Detect which cell encompasses the target text, then output its (x, y) center coordinate. 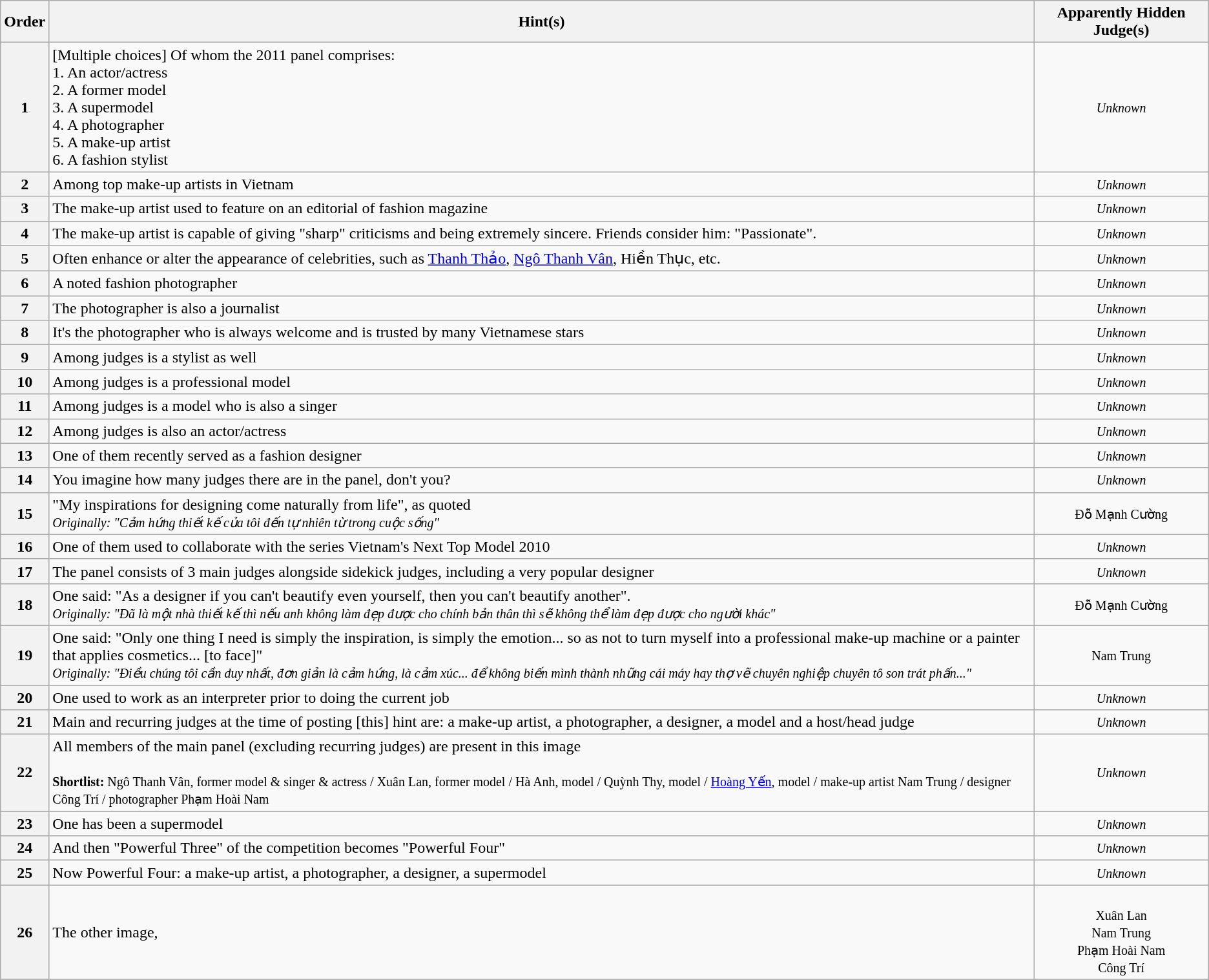
15 (25, 513)
It's the photographer who is always welcome and is trusted by many Vietnamese stars (541, 333)
Among top make-up artists in Vietnam (541, 184)
23 (25, 824)
One used to work as an interpreter prior to doing the current job (541, 697)
The other image, (541, 932)
Among judges is a stylist as well (541, 357)
10 (25, 382)
4 (25, 233)
Now Powerful Four: a make-up artist, a photographer, a designer, a supermodel (541, 873)
Nam Trung (1121, 655)
The make-up artist is capable of giving "sharp" criticisms and being extremely sincere. Friends consider him: "Passionate". (541, 233)
And then "Powerful Three" of the competition becomes "Powerful Four" (541, 848)
1 (25, 107)
16 (25, 547)
7 (25, 308)
Among judges is a professional model (541, 382)
20 (25, 697)
14 (25, 480)
The photographer is also a journalist (541, 308)
6 (25, 284)
22 (25, 773)
17 (25, 571)
Among judges is also an actor/actress (541, 431)
One of them used to collaborate with the series Vietnam's Next Top Model 2010 (541, 547)
Xuân LanNam TrungPhạm Hoài NamCông Trí (1121, 932)
2 (25, 184)
One of them recently served as a fashion designer (541, 455)
24 (25, 848)
21 (25, 722)
Among judges is a model who is also a singer (541, 406)
Main and recurring judges at the time of posting [this] hint are: a make-up artist, a photographer, a designer, a model and a host/head judge (541, 722)
13 (25, 455)
Often enhance or alter the appearance of celebrities, such as Thanh Thảo, Ngô Thanh Vân, Hiền Thục, etc. (541, 258)
5 (25, 258)
A noted fashion photographer (541, 284)
26 (25, 932)
9 (25, 357)
You imagine how many judges there are in the panel, don't you? (541, 480)
Apparently Hidden Judge(s) (1121, 22)
8 (25, 333)
18 (25, 605)
"My inspirations for designing come naturally from life", as quotedOriginally: "Cảm hứng thiết kế của tôi đến tự nhiên từ trong cuộc sống" (541, 513)
The make-up artist used to feature on an editorial of fashion magazine (541, 209)
11 (25, 406)
Order (25, 22)
19 (25, 655)
25 (25, 873)
3 (25, 209)
One has been a supermodel (541, 824)
12 (25, 431)
Hint(s) (541, 22)
The panel consists of 3 main judges alongside sidekick judges, including a very popular designer (541, 571)
